Extract the (X, Y) coordinate from the center of the cell holding the provided text.  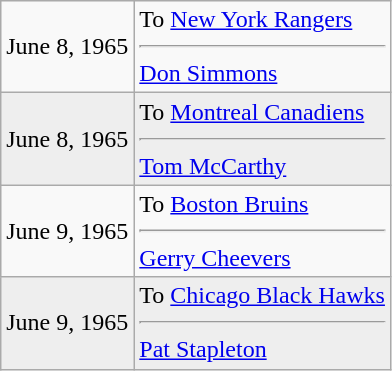
To Montreal CanadiensTom McCarthy (262, 139)
To Chicago Black HawksPat Stapleton (262, 323)
To New York RangersDon Simmons (262, 47)
To Boston BruinsGerry Cheevers (262, 231)
